Pinpoint the cell where the given text exists, returning its [X, Y] midpoint coordinate. 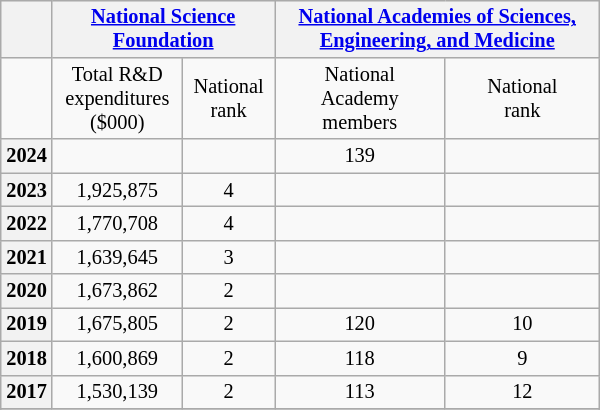
113 [360, 392]
10 [522, 325]
1,530,139 [118, 392]
2018 [26, 358]
2022 [26, 224]
National Science Foundation [164, 29]
1,639,645 [118, 257]
120 [360, 325]
1,600,869 [118, 358]
1,673,862 [118, 291]
1,770,708 [118, 224]
Total R&Dexpenditures($000) [118, 99]
1,925,875 [118, 190]
118 [360, 358]
3 [229, 257]
2017 [26, 392]
139 [360, 156]
12 [522, 392]
National Academies of Sciences, Engineering, and Medicine [438, 29]
2020 [26, 291]
National Academy members [360, 99]
2021 [26, 257]
9 [522, 358]
1,675,805 [118, 325]
2019 [26, 325]
2023 [26, 190]
2024 [26, 156]
